Return (X, Y) of the center of cell containing provided text 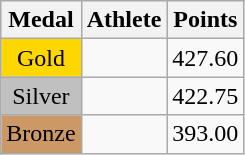
393.00 (206, 134)
Medal (41, 20)
Athlete (124, 20)
Points (206, 20)
422.75 (206, 96)
Gold (41, 58)
427.60 (206, 58)
Silver (41, 96)
Bronze (41, 134)
